From the cell containing the given text, extract its center point as [X, Y] coordinate. 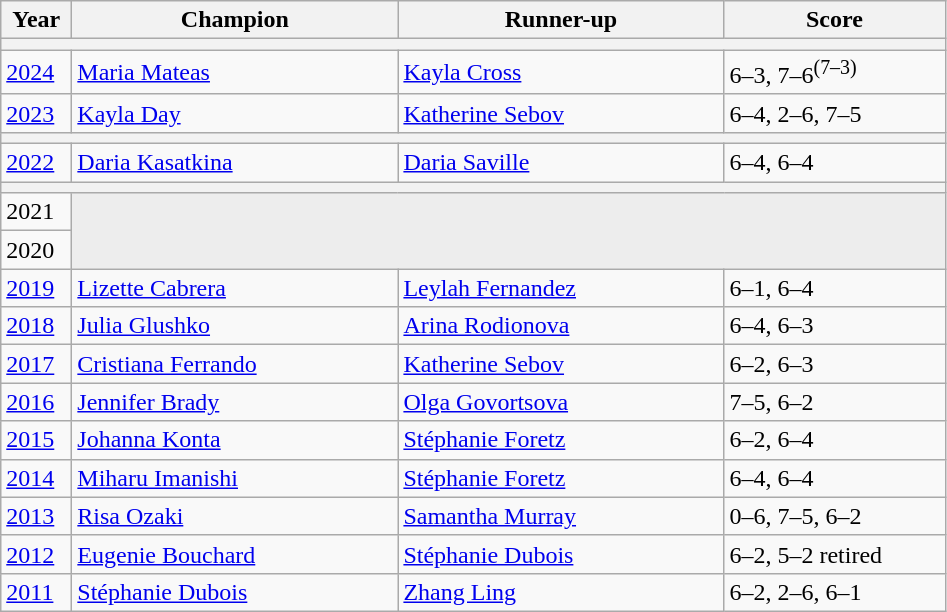
Kayla Day [235, 113]
2014 [36, 478]
2019 [36, 288]
Maria Mateas [235, 72]
2020 [36, 250]
6–4, 6–3 [834, 326]
6–4, 2–6, 7–5 [834, 113]
Score [834, 20]
Miharu Imanishi [235, 478]
2013 [36, 516]
2022 [36, 163]
6–2, 6–4 [834, 440]
Julia Glushko [235, 326]
Lizette Cabrera [235, 288]
Daria Kasatkina [235, 163]
2015 [36, 440]
2017 [36, 364]
6–2, 2–6, 6–1 [834, 592]
2016 [36, 402]
6–1, 6–4 [834, 288]
Daria Saville [561, 163]
0–6, 7–5, 6–2 [834, 516]
Leylah Fernandez [561, 288]
Cristiana Ferrando [235, 364]
2023 [36, 113]
2012 [36, 554]
2021 [36, 212]
Olga Govortsova [561, 402]
Risa Ozaki [235, 516]
Arina Rodionova [561, 326]
Zhang Ling [561, 592]
2024 [36, 72]
Johanna Konta [235, 440]
Samantha Murray [561, 516]
6–2, 6–3 [834, 364]
2011 [36, 592]
Kayla Cross [561, 72]
Champion [235, 20]
6–2, 5–2 retired [834, 554]
7–5, 6–2 [834, 402]
Eugenie Bouchard [235, 554]
6–3, 7–6(7–3) [834, 72]
Runner-up [561, 20]
Jennifer Brady [235, 402]
Year [36, 20]
2018 [36, 326]
